Return (x, y) of the center of cell containing provided text 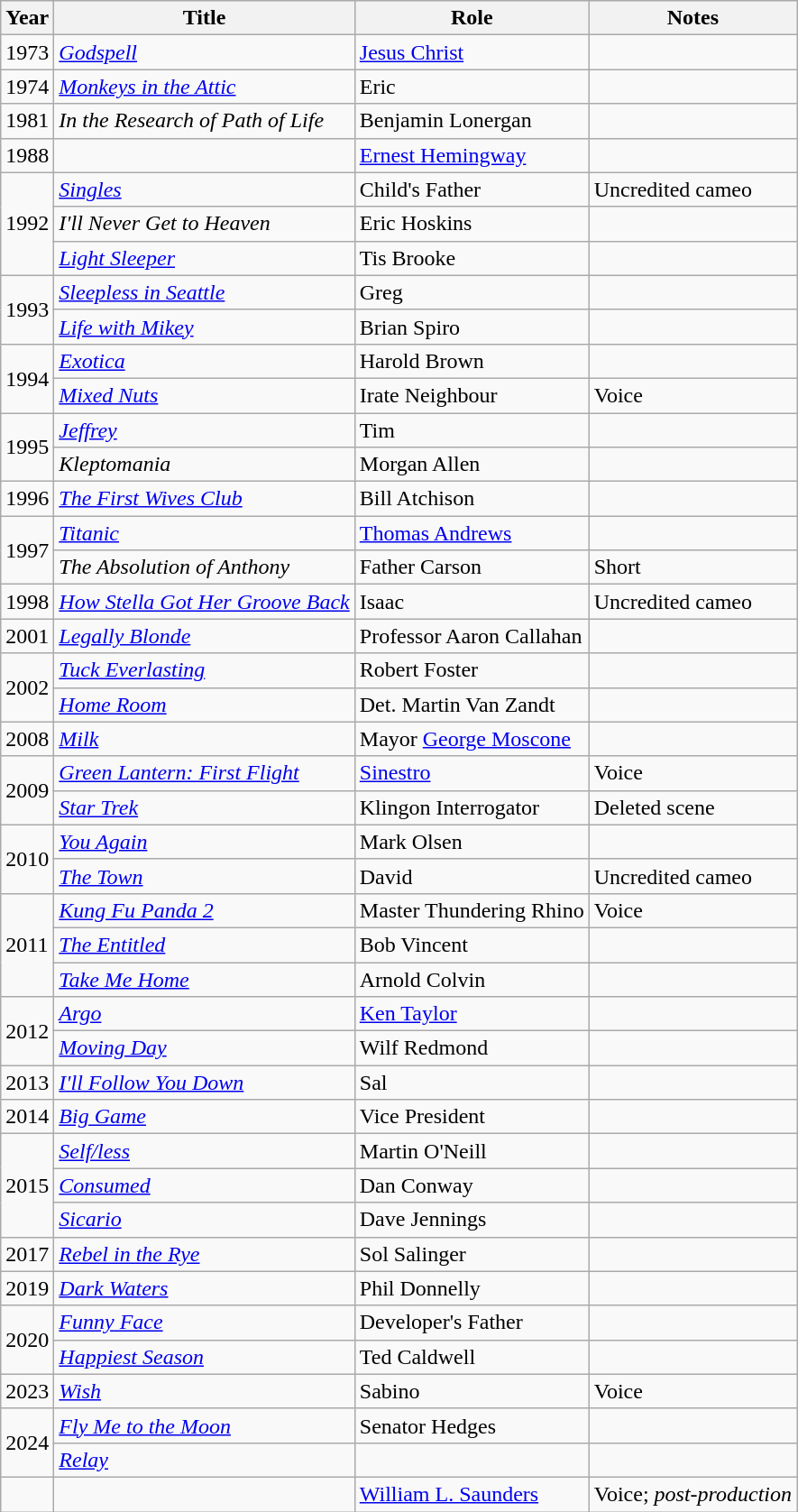
Singles (204, 189)
2014 (27, 1117)
Consumed (204, 1185)
1981 (27, 121)
Phil Donnelly (472, 1288)
Father Carson (472, 567)
Year (27, 18)
Martin O'Neill (472, 1151)
Eric Hoskins (472, 224)
Voice; post-production (693, 1494)
1973 (27, 52)
Det. Martin Van Zandt (472, 705)
1974 (27, 87)
The Entitled (204, 945)
2011 (27, 945)
Developer's Father (472, 1323)
2023 (27, 1391)
Kleptomania (204, 465)
Isaac (472, 602)
Eric (472, 87)
Arnold Colvin (472, 979)
1988 (27, 155)
Bill Atchison (472, 499)
Jesus Christ (472, 52)
Sabino (472, 1391)
Monkeys in the Attic (204, 87)
2019 (27, 1288)
Fly Me to the Moon (204, 1425)
1993 (27, 309)
The Town (204, 876)
Brian Spiro (472, 327)
2024 (27, 1443)
2017 (27, 1254)
Argo (204, 1014)
Child's Father (472, 189)
Senator Hedges (472, 1425)
2012 (27, 1031)
I'll Never Get to Heaven (204, 224)
Morgan Allen (472, 465)
Ernest Hemingway (472, 155)
The Absolution of Anthony (204, 567)
Dark Waters (204, 1288)
I'll Follow You Down (204, 1083)
1994 (27, 378)
2008 (27, 739)
Short (693, 567)
Godspell (204, 52)
Funny Face (204, 1323)
Dave Jennings (472, 1220)
Jeffrey (204, 430)
Robert Foster (472, 670)
How Stella Got Her Groove Back (204, 602)
Master Thundering Rhino (472, 910)
Sleepless in Seattle (204, 292)
1998 (27, 602)
Green Lantern: First Flight (204, 773)
2010 (27, 859)
Sinestro (472, 773)
Harold Brown (472, 361)
Deleted scene (693, 807)
Vice President (472, 1117)
Titanic (204, 533)
Ken Taylor (472, 1014)
Ted Caldwell (472, 1357)
Klingon Interrogator (472, 807)
Bob Vincent (472, 945)
Relay (204, 1460)
Tim (472, 430)
1997 (27, 550)
Big Game (204, 1117)
David (472, 876)
1995 (27, 447)
Benjamin Lonergan (472, 121)
The First Wives Club (204, 499)
Wish (204, 1391)
Dan Conway (472, 1185)
1996 (27, 499)
Role (472, 18)
Rebel in the Rye (204, 1254)
2001 (27, 636)
Tuck Everlasting (204, 670)
1992 (27, 224)
Greg (472, 292)
Mayor George Moscone (472, 739)
Self/less (204, 1151)
Sicario (204, 1220)
Tis Brooke (472, 258)
Thomas Andrews (472, 533)
You Again (204, 842)
Moving Day (204, 1048)
Mixed Nuts (204, 395)
Exotica (204, 361)
Professor Aaron Callahan (472, 636)
Title (204, 18)
Light Sleeper (204, 258)
Milk (204, 739)
Home Room (204, 705)
2020 (27, 1340)
Life with Mikey (204, 327)
Star Trek (204, 807)
2002 (27, 687)
Irate Neighbour (472, 395)
2013 (27, 1083)
2009 (27, 790)
Mark Olsen (472, 842)
Notes (693, 18)
Wilf Redmond (472, 1048)
Kung Fu Panda 2 (204, 910)
In the Research of Path of Life (204, 121)
Sal (472, 1083)
Sol Salinger (472, 1254)
William L. Saunders (472, 1494)
Legally Blonde (204, 636)
Take Me Home (204, 979)
2015 (27, 1185)
Happiest Season (204, 1357)
